Extract the [X, Y] coordinate from the center of the cell holding the provided text.  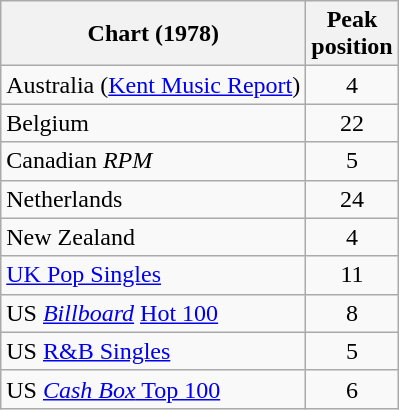
US Billboard Hot 100 [154, 313]
Chart (1978) [154, 34]
6 [352, 389]
US Cash Box Top 100 [154, 389]
11 [352, 275]
22 [352, 123]
US R&B Singles [154, 351]
Peakposition [352, 34]
Netherlands [154, 199]
New Zealand [154, 237]
Canadian RPM [154, 161]
24 [352, 199]
UK Pop Singles [154, 275]
8 [352, 313]
Australia (Kent Music Report) [154, 85]
Belgium [154, 123]
